Search for the cell housing the specified text and yield its [X, Y] center coordinate. 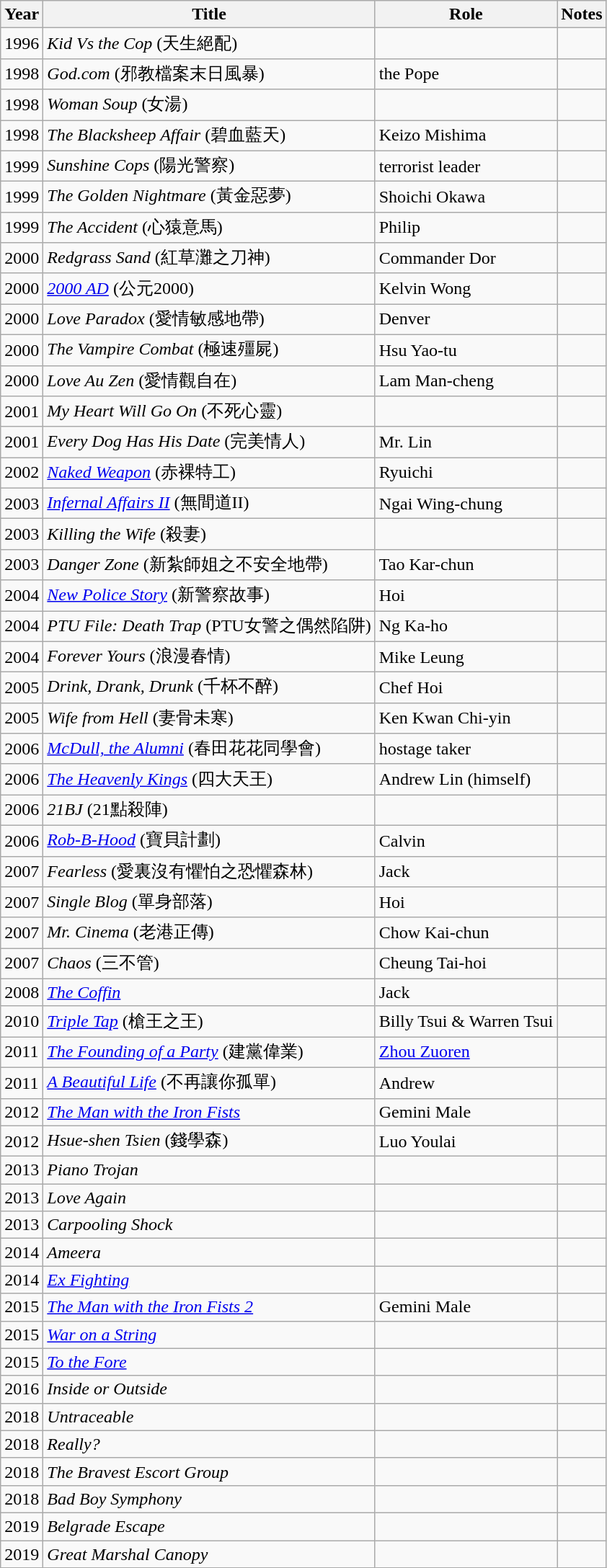
Billy Tsui & Warren Tsui [466, 1022]
Denver [466, 320]
Really? [209, 1444]
Calvin [466, 840]
The Blacksheep Affair (碧血藍天) [209, 135]
Danger Zone (新紮師姐之不安全地帶) [209, 565]
hostage taker [466, 749]
The Man with the Iron Fists [209, 1112]
Triple Tap (槍王之王) [209, 1022]
2016 [22, 1389]
Single Blog (單身部落) [209, 902]
Notes [582, 14]
Lam Man-cheng [466, 380]
Inside or Outside [209, 1389]
Redgrass Sand (紅草灘之刀神) [209, 258]
the Pope [466, 73]
The Golden Nightmare (黃金惡夢) [209, 197]
Ken Kwan Chi-yin [466, 718]
Ng Ka-ho [466, 627]
Infernal Affairs II (無間道II) [209, 503]
2002 [22, 473]
Philip [466, 228]
Bad Boy Symphony [209, 1499]
Love Au Zen (愛情觀自在) [209, 380]
Wife from Hell (妻骨未寒) [209, 718]
God.com (邪教檔案末日風暴) [209, 73]
Ameera [209, 1252]
Chow Kai-chun [466, 932]
Mr. Cinema (老港正傳) [209, 932]
A Beautiful Life (不再讓你孤單) [209, 1082]
Drink, Drank, Drunk (千杯不醉) [209, 687]
Kelvin Wong [466, 288]
The Man with the Iron Fists 2 [209, 1307]
Hsue-shen Tsien (錢學森) [209, 1141]
1996 [22, 43]
Commander Dor [466, 258]
To the Fore [209, 1362]
21BJ (21點殺陣) [209, 810]
Woman Soup (女湯) [209, 105]
2000 AD (公元2000) [209, 288]
Kid Vs the Cop (天生絕配) [209, 43]
Ryuichi [466, 473]
Chef Hoi [466, 687]
Piano Trojan [209, 1170]
Rob-B-Hood (寶貝計劃) [209, 840]
Sunshine Cops (陽光警察) [209, 166]
2008 [22, 992]
The Founding of a Party (建黨偉業) [209, 1052]
Killing the Wife (殺妻) [209, 535]
The Coffin [209, 992]
2010 [22, 1022]
Tao Kar-chun [466, 565]
terrorist leader [466, 166]
Year [22, 14]
War on a String [209, 1335]
Every Dog Has His Date (完美情人) [209, 442]
McDull, the Alumni (春田花花同學會) [209, 749]
Keizo Mishima [466, 135]
Carpooling Shock [209, 1225]
Shoichi Okawa [466, 197]
Belgrade Escape [209, 1526]
The Accident (心猿意馬) [209, 228]
Ex Fighting [209, 1280]
Great Marshal Canopy [209, 1554]
Andrew [466, 1082]
New Police Story (新警察故事) [209, 595]
PTU File: Death Trap (PTU女警之偶然陷阱) [209, 627]
Cheung Tai-hoi [466, 964]
Mr. Lin [466, 442]
Love Paradox (愛情敏感地帶) [209, 320]
The Bravest Escort Group [209, 1471]
My Heart Will Go On (不死心靈) [209, 412]
The Vampire Combat (極速殭屍) [209, 350]
Fearless (愛裏沒有懼怕之恐懼森林) [209, 872]
Forever Yours (浪漫春情) [209, 657]
Andrew Lin (himself) [466, 780]
Zhou Zuoren [466, 1052]
Love Again [209, 1198]
Naked Weapon (赤裸特工) [209, 473]
Ngai Wing-chung [466, 503]
Role [466, 14]
Title [209, 14]
Chaos (三不管) [209, 964]
The Heavenly Kings (四大天王) [209, 780]
Mike Leung [466, 657]
Untraceable [209, 1417]
Hsu Yao-tu [466, 350]
Luo Youlai [466, 1141]
